Identify which cell holds the provided text, then report its (x, y) central coordinate. 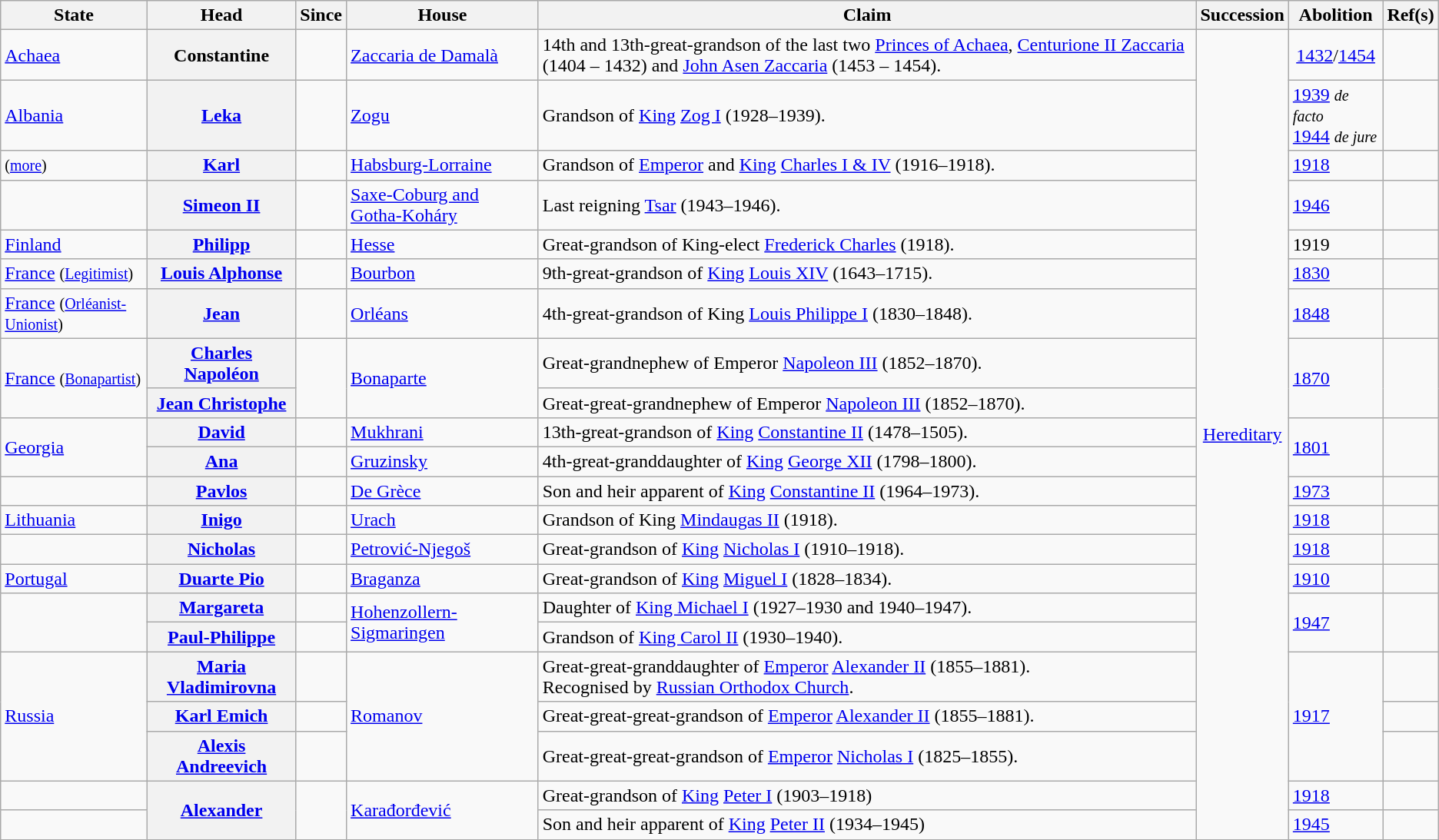
1910 (1336, 579)
1939 de facto 1944 de jure (1336, 115)
Grandson of King Carol II (1930–1940). (867, 637)
Louis Alphonse (221, 274)
1919 (1336, 244)
1946 (1336, 204)
Paul-Philippe (221, 637)
Succession (1242, 15)
13th-great-grandson of King Constantine II (1478–1505). (867, 432)
Pavlos (221, 491)
Constantine (221, 55)
House (443, 15)
Hereditary (1242, 435)
1870 (1336, 378)
Great-great-great-grandson of Emperor Alexander II (1855–1881). (867, 716)
Great-grandson of King Peter I (1903–1918) (867, 795)
Urach (443, 520)
Mukhrani (443, 432)
14th and 13th-great-grandson of the last two Princes of Achaea, Centurione II Zaccaria (1404 – 1432) and John Asen Zaccaria (1453 – 1454). (867, 55)
Claim (867, 15)
Son and heir apparent of King Constantine II (1964–1973). (867, 491)
Russia (74, 716)
Orléans (443, 314)
Portugal (74, 579)
Hesse (443, 244)
Grandson of King Mindaugas II (1918). (867, 520)
Zogu (443, 115)
David (221, 432)
France (Legitimist) (74, 274)
Albania (74, 115)
1917 (1336, 716)
Last reigning Tsar (1943–1946). (867, 204)
1945 (1336, 825)
Daughter of King Michael I (1927–1930 and 1940–1947). (867, 608)
Jean Christophe (221, 403)
Gruzinsky (443, 461)
Abolition (1336, 15)
Karađorđević (443, 810)
1830 (1336, 274)
Alexander (221, 810)
Karl Emich (221, 716)
Habsburg-Lorraine (443, 165)
Duarte Pio (221, 579)
Petrović-Njegoš (443, 549)
Great-great-granddaughter of Emperor Alexander II (1855–1881).Recognised by Russian Orthodox Church. (867, 676)
Jean (221, 314)
Georgia (74, 447)
Head (221, 15)
Saxe-Coburg and Gotha-Koháry (443, 204)
Grandson of King Zog I (1928–1939). (867, 115)
France (Orléanist-Unionist) (74, 314)
Great-great-great-grandson of Emperor Nicholas I (1825–1855). (867, 756)
Bourbon (443, 274)
Hohenzollern-Sigmaringen (443, 623)
Alexis Andreevich (221, 756)
Great-grandson of King Miguel I (1828–1834). (867, 579)
Leka (221, 115)
1947 (1336, 623)
France (Bonapartist) (74, 378)
Great-great-grandnephew of Emperor Napoleon III (1852–1870). (867, 403)
4th-great-grandson of King Louis Philippe I (1830–1848). (867, 314)
Son and heir apparent of King Peter II (1934–1945) (867, 825)
Inigo (221, 520)
4th-great-granddaughter of King George XII (1798–1800). (867, 461)
Achaea (74, 55)
Romanov (443, 716)
9th-great-grandson of King Louis XIV (1643–1715). (867, 274)
Nicholas (221, 549)
Simeon II (221, 204)
1801 (1336, 447)
Karl (221, 165)
Zaccaria de Damalà (443, 55)
Ref(s) (1411, 15)
Finland (74, 244)
1973 (1336, 491)
Lithuania (74, 520)
1848 (1336, 314)
Maria Vladimirovna (221, 676)
Grandson of Emperor and King Charles I & IV (1916–1918). (867, 165)
De Grèce (443, 491)
Philipp (221, 244)
Ana (221, 461)
Great-grandnephew of Emperor Napoleon III (1852–1870). (867, 363)
Charles Napoléon (221, 363)
Braganza (443, 579)
1432/1454 (1336, 55)
Margareta (221, 608)
State (74, 15)
Great-grandson of King Nicholas I (1910–1918). (867, 549)
Bonaparte (443, 378)
(more) (74, 165)
Great-grandson of King-elect Frederick Charles (1918). (867, 244)
Since (321, 15)
